Capture the cell that displays the provided text and extract its [x, y] central coordinate. 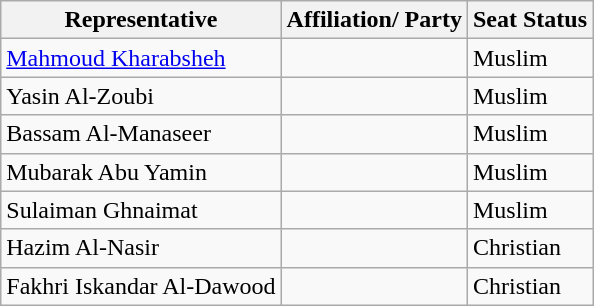
Representative [141, 20]
Sulaiman Ghnaimat [141, 210]
Hazim Al-Nasir [141, 248]
Fakhri Iskandar Al-Dawood [141, 286]
Bassam Al-Manaseer [141, 134]
Seat Status [530, 20]
Mahmoud Kharabsheh [141, 58]
Affiliation/ Party [374, 20]
Yasin Al-Zoubi [141, 96]
Mubarak Abu Yamin [141, 172]
